Detect which cell encompasses the target text, then output its (X, Y) center coordinate. 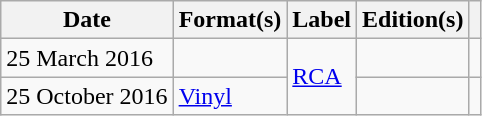
Label (322, 20)
Vinyl (230, 96)
25 March 2016 (87, 58)
RCA (322, 77)
Date (87, 20)
Format(s) (230, 20)
25 October 2016 (87, 96)
Edition(s) (413, 20)
